Search for the cell housing the specified text and yield its [X, Y] center coordinate. 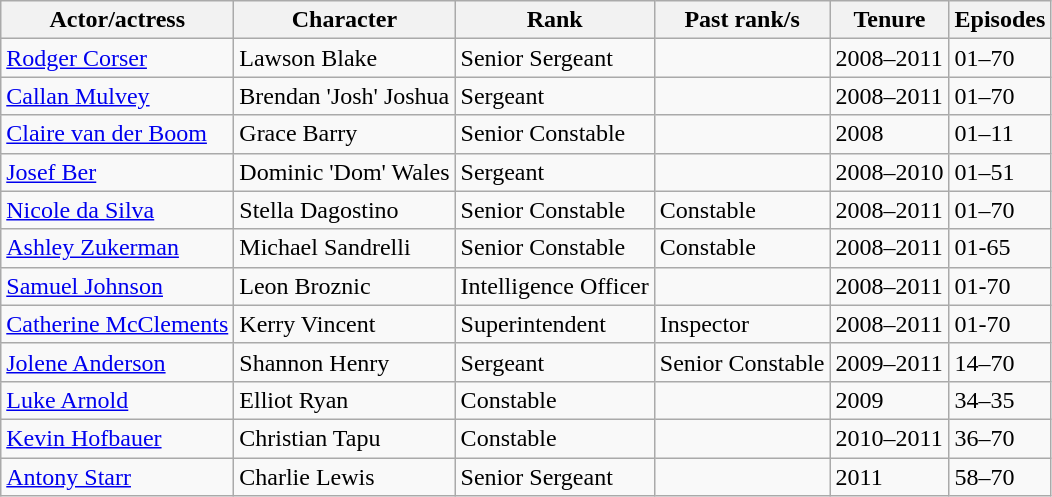
Nicole da Silva [118, 210]
Samuel Johnson [118, 286]
Antony Starr [118, 477]
01-65 [1000, 248]
Callan Mulvey [118, 96]
Rodger Corser [118, 58]
Superintendent [554, 324]
Jolene Anderson [118, 362]
2009 [890, 400]
Lawson Blake [344, 58]
2008 [890, 134]
Josef Ber [118, 172]
Christian Tapu [344, 438]
Grace Barry [344, 134]
Ashley Zukerman [118, 248]
34–35 [1000, 400]
Claire van der Boom [118, 134]
14–70 [1000, 362]
01–11 [1000, 134]
Intelligence Officer [554, 286]
58–70 [1000, 477]
2008–2010 [890, 172]
Stella Dagostino [344, 210]
Character [344, 20]
01–51 [1000, 172]
Kevin Hofbauer [118, 438]
Kerry Vincent [344, 324]
Shannon Henry [344, 362]
Charlie Lewis [344, 477]
2009–2011 [890, 362]
Dominic 'Dom' Wales [344, 172]
2011 [890, 477]
Actor/actress [118, 20]
2010–2011 [890, 438]
Michael Sandrelli [344, 248]
Past rank/s [742, 20]
Luke Arnold [118, 400]
Inspector [742, 324]
Elliot Ryan [344, 400]
Leon Broznic [344, 286]
36–70 [1000, 438]
Episodes [1000, 20]
Tenure [890, 20]
Catherine McClements [118, 324]
Brendan 'Josh' Joshua [344, 96]
Rank [554, 20]
